Identify which cell holds the provided text, then report its [x, y] central coordinate. 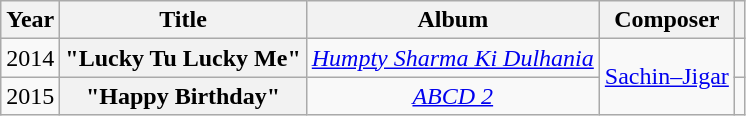
"Lucky Tu Lucky Me" [183, 58]
Humpty Sharma Ki Dulhania [452, 58]
2014 [30, 58]
Year [30, 20]
Sachin–Jigar [666, 77]
2015 [30, 96]
Title [183, 20]
"Happy Birthday" [183, 96]
Composer [666, 20]
Album [452, 20]
ABCD 2 [452, 96]
